Identify which cell holds the provided text, then report its [X, Y] central coordinate. 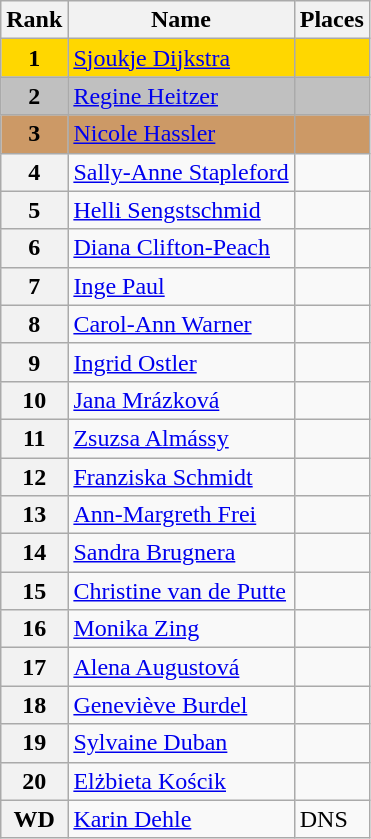
Alena Augustová [181, 667]
Sjoukje Dijkstra [181, 58]
Ann-Margreth Frei [181, 515]
Franziska Schmidt [181, 477]
Helli Sengstschmid [181, 210]
1 [34, 58]
Karin Dehle [181, 819]
Nicole Hassler [181, 134]
20 [34, 781]
17 [34, 667]
18 [34, 705]
Geneviève Burdel [181, 705]
3 [34, 134]
Sylvaine Duban [181, 743]
5 [34, 210]
Sandra Brugnera [181, 553]
Zsuzsa Almássy [181, 438]
Christine van de Putte [181, 591]
Monika Zing [181, 629]
DNS [332, 819]
Carol-Ann Warner [181, 324]
8 [34, 324]
12 [34, 477]
Ingrid Ostler [181, 362]
13 [34, 515]
9 [34, 362]
10 [34, 400]
7 [34, 286]
Elżbieta Kościk [181, 781]
2 [34, 96]
4 [34, 172]
Jana Mrázková [181, 400]
11 [34, 438]
Inge Paul [181, 286]
Regine Heitzer [181, 96]
19 [34, 743]
14 [34, 553]
WD [34, 819]
Places [332, 20]
15 [34, 591]
Rank [34, 20]
Diana Clifton-Peach [181, 248]
16 [34, 629]
Name [181, 20]
6 [34, 248]
Sally-Anne Stapleford [181, 172]
